Return the [x, y] coordinate for the center point of the cell that contains the specified text.  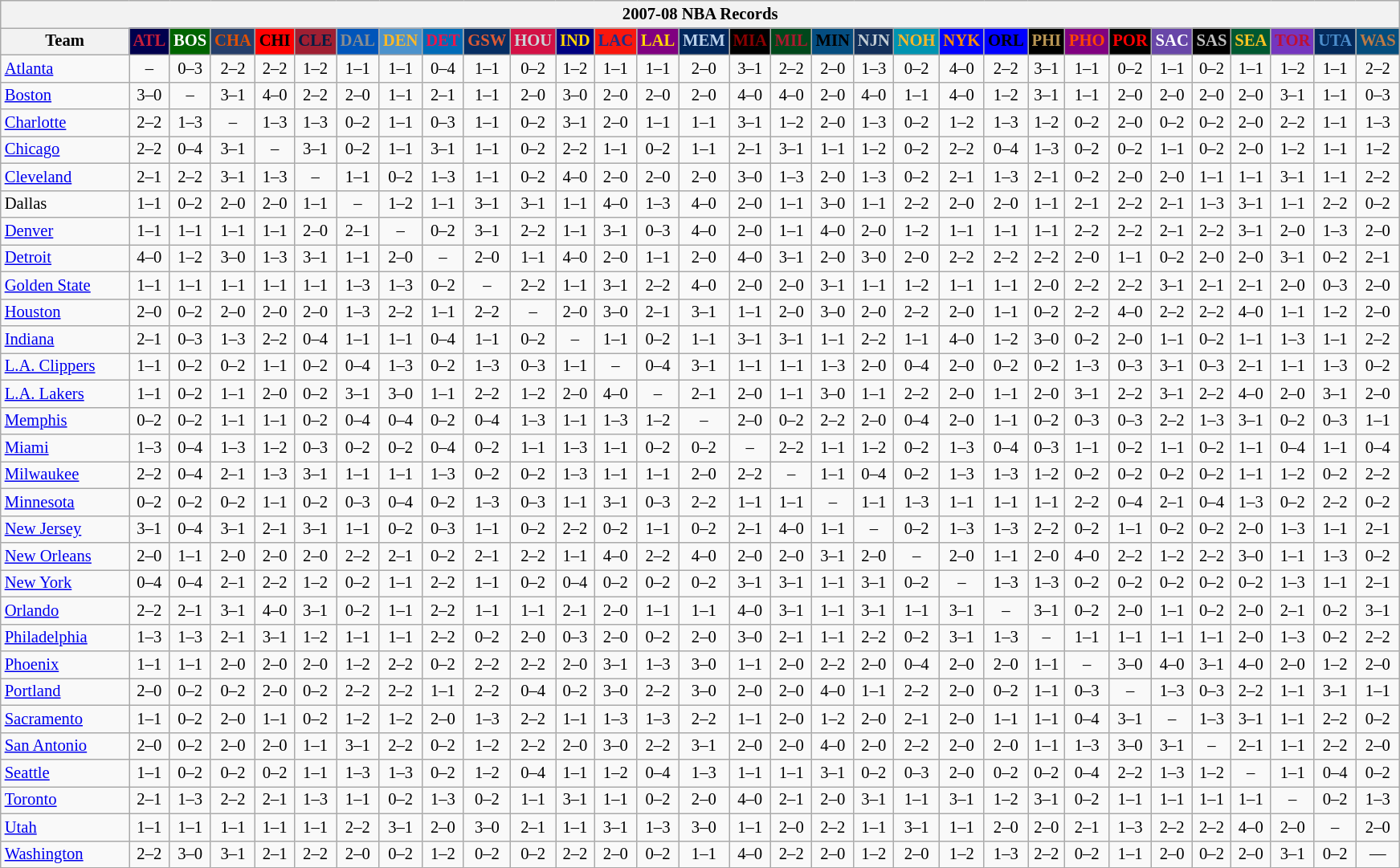
Washington [65, 854]
MEM [704, 41]
Indiana [65, 340]
Phoenix [65, 664]
NYK [961, 41]
SAC [1173, 41]
Chicago [65, 149]
BOS [190, 41]
HOU [533, 41]
Toronto [65, 800]
CHA [233, 41]
NOH [917, 41]
Orlando [65, 610]
San Antonio [65, 746]
Dallas [65, 204]
Milwaukee [65, 475]
Charlotte [65, 123]
TOR [1292, 41]
Golden State [65, 285]
MIA [750, 41]
Cleveland [65, 177]
Denver [65, 230]
Houston [65, 312]
Detroit [65, 258]
New York [65, 583]
POR [1129, 41]
— [1378, 854]
Seattle [65, 773]
Memphis [65, 421]
MIN [833, 41]
New Orleans [65, 556]
ATL [149, 41]
Minnesota [65, 502]
IND [575, 41]
Philadelphia [65, 638]
Atlanta [65, 68]
LAC [615, 41]
DAL [358, 41]
Portland [65, 691]
WAS [1378, 41]
DEN [400, 41]
Miami [65, 447]
Sacramento [65, 719]
CLE [315, 41]
LAL [658, 41]
L.A. Lakers [65, 393]
2007-08 NBA Records [700, 14]
PHI [1047, 41]
ORL [1006, 41]
DET [443, 41]
UTA [1335, 41]
NJN [874, 41]
New Jersey [65, 529]
Boston [65, 96]
PHO [1087, 41]
Team [65, 41]
CHI [275, 41]
Utah [65, 827]
MIL [792, 41]
L.A. Clippers [65, 366]
SAS [1212, 41]
SEA [1251, 41]
GSW [487, 41]
